For the text-containing cell, return its midpoint in [x, y] coordinate format. 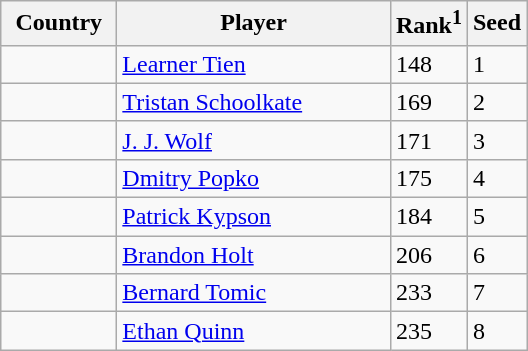
5 [496, 217]
3 [496, 140]
J. J. Wolf [254, 140]
Brandon Holt [254, 255]
Patrick Kypson [254, 217]
4 [496, 178]
Learner Tien [254, 64]
8 [496, 331]
148 [428, 64]
206 [428, 255]
Dmitry Popko [254, 178]
235 [428, 331]
Seed [496, 24]
Rank1 [428, 24]
Country [59, 24]
7 [496, 293]
Bernard Tomic [254, 293]
184 [428, 217]
Ethan Quinn [254, 331]
169 [428, 102]
171 [428, 140]
2 [496, 102]
Tristan Schoolkate [254, 102]
175 [428, 178]
233 [428, 293]
6 [496, 255]
Player [254, 24]
1 [496, 64]
